Capture the cell that displays the provided text and extract its [X, Y] central coordinate. 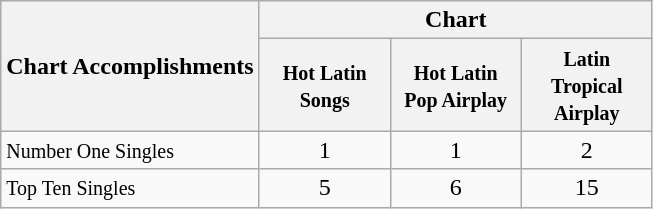
Chart [456, 20]
Hot Latin Pop Airplay [456, 85]
Number One Singles [130, 150]
Chart Accomplishments [130, 66]
Hot Latin Songs [324, 85]
5 [324, 188]
6 [456, 188]
2 [586, 150]
Top Ten Singles [130, 188]
15 [586, 188]
Latin Tropical Airplay [586, 85]
